Scan for the cell matching the given text and deliver its [x, y] coordinate at center. 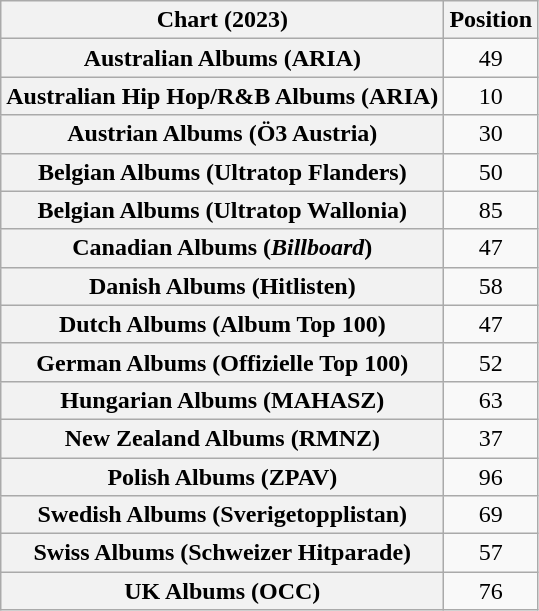
Swiss Albums (Schweizer Hitparade) [222, 553]
50 [491, 172]
10 [491, 96]
Chart (2023) [222, 20]
69 [491, 515]
85 [491, 210]
Danish Albums (Hitlisten) [222, 286]
57 [491, 553]
UK Albums (OCC) [222, 591]
63 [491, 400]
37 [491, 438]
76 [491, 591]
German Albums (Offizielle Top 100) [222, 362]
Australian Albums (ARIA) [222, 58]
Position [491, 20]
Polish Albums (ZPAV) [222, 477]
30 [491, 134]
Australian Hip Hop/R&B Albums (ARIA) [222, 96]
49 [491, 58]
Austrian Albums (Ö3 Austria) [222, 134]
96 [491, 477]
Swedish Albums (Sverigetopplistan) [222, 515]
52 [491, 362]
Canadian Albums (Billboard) [222, 248]
Hungarian Albums (MAHASZ) [222, 400]
Dutch Albums (Album Top 100) [222, 324]
58 [491, 286]
Belgian Albums (Ultratop Wallonia) [222, 210]
Belgian Albums (Ultratop Flanders) [222, 172]
New Zealand Albums (RMNZ) [222, 438]
